Return the [x, y] coordinate for the center point of the cell that contains the specified text.  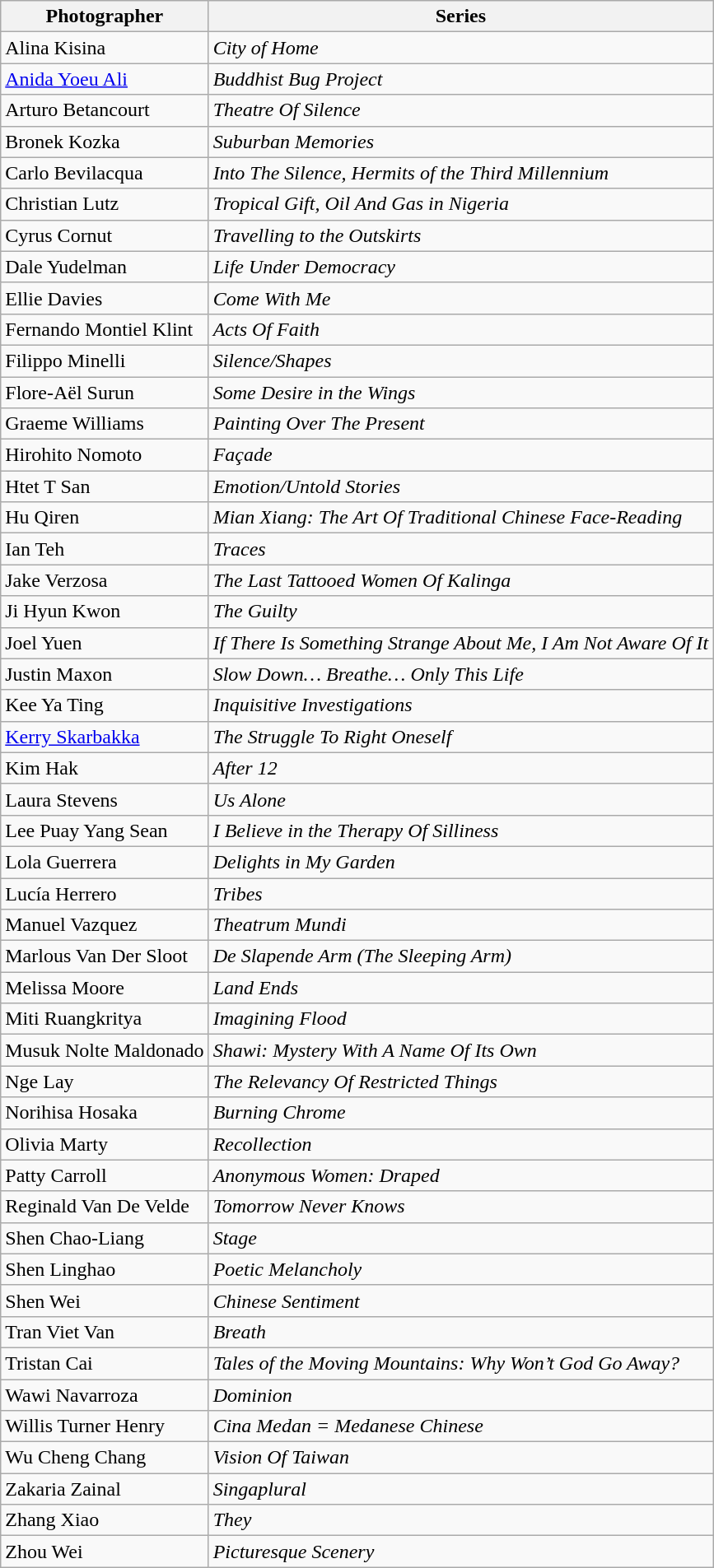
Miti Ruangkritya [105, 1019]
Patty Carroll [105, 1175]
Painting Over The Present [461, 424]
Melissa Moore [105, 988]
Lucía Herrero [105, 893]
Jake Verzosa [105, 580]
Slow Down… Breathe… Only This Life [461, 674]
Wu Cheng Chang [105, 1458]
De Slapende Arm (The Sleeping Arm) [461, 956]
Photographer [105, 16]
Norihisa Hosaka [105, 1113]
Silence/Shapes [461, 361]
Traces [461, 549]
Zakaria Zainal [105, 1489]
Chinese Sentiment [461, 1300]
Hirohito Nomoto [105, 455]
Flore-Aël Surun [105, 393]
Justin Maxon [105, 674]
Come With Me [461, 298]
Shen Wei [105, 1300]
Inquisitive Investigations [461, 705]
Graeme Williams [105, 424]
Kim Hak [105, 768]
Dominion [461, 1395]
Stage [461, 1238]
Filippo Minelli [105, 361]
Travelling to the Outskirts [461, 235]
The Struggle To Right Oneself [461, 737]
Shen Linghao [105, 1269]
Vision Of Taiwan [461, 1458]
Tran Viet Van [105, 1332]
The Relevancy Of Restricted Things [461, 1082]
Joel Yuen [105, 643]
Singaplural [461, 1489]
The Last Tattooed Women Of Kalinga [461, 580]
Manuel Vazquez [105, 925]
Htet T San [105, 486]
Imagining Flood [461, 1019]
City of Home [461, 48]
I Believe in the Therapy Of Silliness [461, 831]
Nge Lay [105, 1082]
Theatrum Mundi [461, 925]
Zhou Wei [105, 1552]
Fernando Montiel Klint [105, 329]
Willis Turner Henry [105, 1426]
Picturesque Scenery [461, 1552]
Burning Chrome [461, 1113]
Kerry Skarbakka [105, 737]
Into The Silence, Hermits of the Third Millennium [461, 173]
Recollection [461, 1144]
Delights in My Garden [461, 862]
Tales of the Moving Mountains: Why Won’t God Go Away? [461, 1363]
Dale Yudelman [105, 267]
Ellie Davies [105, 298]
After 12 [461, 768]
Shen Chao-Liang [105, 1238]
Poetic Melancholy [461, 1269]
Anida Yoeu Ali [105, 79]
Tristan Cai [105, 1363]
Zhang Xiao [105, 1520]
Acts Of Faith [461, 329]
Carlo Bevilacqua [105, 173]
Kee Ya Ting [105, 705]
Ji Hyun Kwon [105, 612]
Tribes [461, 893]
Ian Teh [105, 549]
Buddhist Bug Project [461, 79]
Bronek Kozka [105, 142]
Series [461, 16]
Arturo Betancourt [105, 110]
Cina Medan = Medanese Chinese [461, 1426]
Land Ends [461, 988]
Theatre Of Silence [461, 110]
They [461, 1520]
Tomorrow Never Knows [461, 1207]
Shawi: Mystery With A Name Of Its Own [461, 1050]
Lola Guerrera [105, 862]
Breath [461, 1332]
Emotion/Untold Stories [461, 486]
Hu Qiren [105, 518]
Alina Kisina [105, 48]
Tropical Gift, Oil And Gas in Nigeria [461, 204]
Suburban Memories [461, 142]
The Guilty [461, 612]
Us Alone [461, 799]
Laura Stevens [105, 799]
Christian Lutz [105, 204]
Cyrus Cornut [105, 235]
Musuk Nolte Maldonado [105, 1050]
Some Desire in the Wings [461, 393]
Façade [461, 455]
Life Under Democracy [461, 267]
Marlous Van Der Sloot [105, 956]
Anonymous Women: Draped [461, 1175]
If There Is Something Strange About Me, I Am Not Aware Of It [461, 643]
Mian Xiang: The Art Of Traditional Chinese Face-Reading [461, 518]
Lee Puay Yang Sean [105, 831]
Olivia Marty [105, 1144]
Reginald Van De Velde [105, 1207]
Wawi Navarroza [105, 1395]
